Determine the (X, Y) coordinate at the center of the cell enclosing the given text.  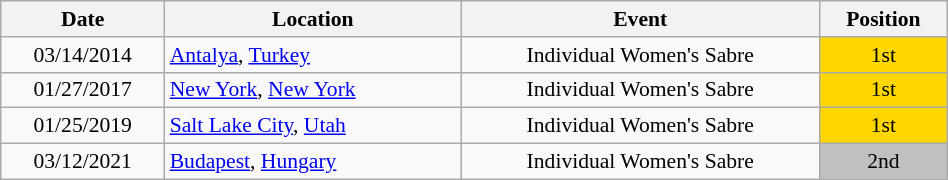
Salt Lake City, Utah (313, 126)
Location (313, 19)
03/12/2021 (83, 162)
Position (884, 19)
Date (83, 19)
New York, New York (313, 90)
2nd (884, 162)
Event (640, 19)
01/25/2019 (83, 126)
Budapest, Hungary (313, 162)
01/27/2017 (83, 90)
03/14/2014 (83, 55)
Antalya, Turkey (313, 55)
